Scan for the cell matching the given text and deliver its [X, Y] coordinate at center. 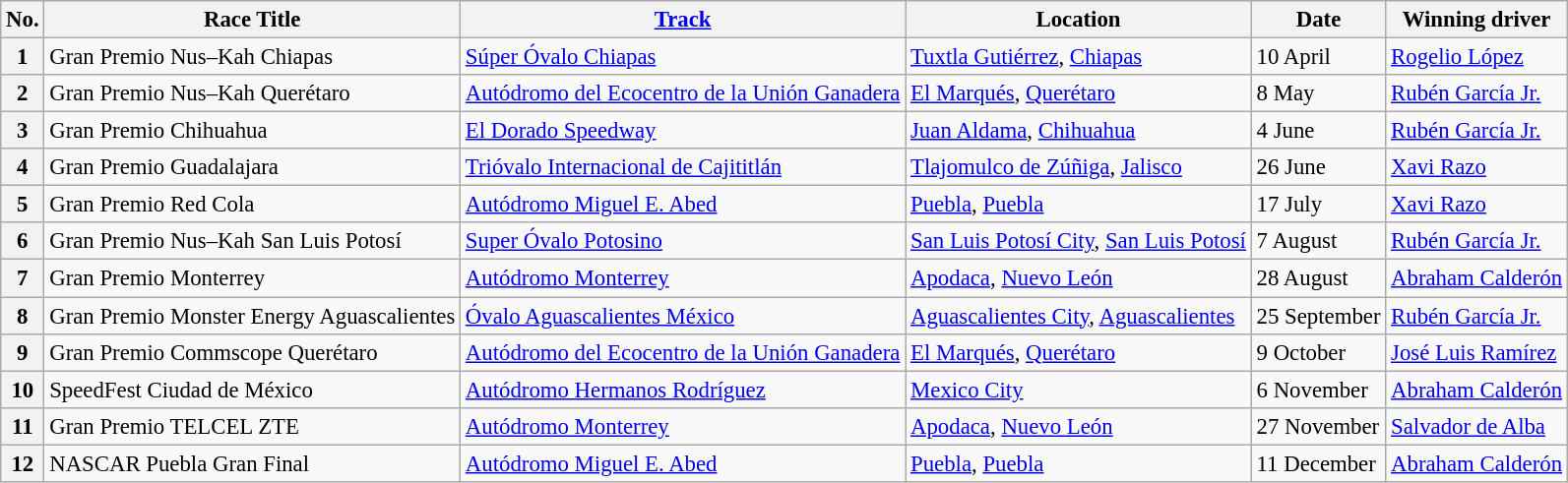
Gran Premio TELCEL ZTE [252, 426]
26 June [1318, 167]
Juan Aldama, Chihuahua [1079, 131]
Gran Premio Nus–Kah Chiapas [252, 57]
Óvalo Aguascalientes México [683, 316]
10 April [1318, 57]
Gran Premio Nus–Kah San Luis Potosí [252, 241]
7 August [1318, 241]
4 June [1318, 131]
Race Title [252, 20]
9 October [1318, 352]
Gran Premio Commscope Querétaro [252, 352]
Trióvalo Internacional de Cajititlán [683, 167]
12 [23, 463]
27 November [1318, 426]
San Luis Potosí City, San Luis Potosí [1079, 241]
Gran Premio Guadalajara [252, 167]
28 August [1318, 278]
Rogelio López [1476, 57]
Autódromo Hermanos Rodríguez [683, 390]
SpeedFest Ciudad de México [252, 390]
Gran Premio Monster Energy Aguascalientes [252, 316]
Súper Óvalo Chiapas [683, 57]
6 November [1318, 390]
10 [23, 390]
7 [23, 278]
Gran Premio Nus–Kah Querétaro [252, 93]
9 [23, 352]
Track [683, 20]
8 May [1318, 93]
4 [23, 167]
Super Óvalo Potosino [683, 241]
Location [1079, 20]
Gran Premio Red Cola [252, 205]
Salvador de Alba [1476, 426]
1 [23, 57]
Tuxtla Gutiérrez, Chiapas [1079, 57]
17 July [1318, 205]
El Dorado Speedway [683, 131]
8 [23, 316]
11 December [1318, 463]
Tlajomulco de Zúñiga, Jalisco [1079, 167]
No. [23, 20]
Mexico City [1079, 390]
NASCAR Puebla Gran Final [252, 463]
Aguascalientes City, Aguascalientes [1079, 316]
25 September [1318, 316]
3 [23, 131]
6 [23, 241]
2 [23, 93]
5 [23, 205]
Winning driver [1476, 20]
11 [23, 426]
Gran Premio Chihuahua [252, 131]
Gran Premio Monterrey [252, 278]
Date [1318, 20]
José Luis Ramírez [1476, 352]
